Scan for the cell matching the given text and deliver its (X, Y) coordinate at center. 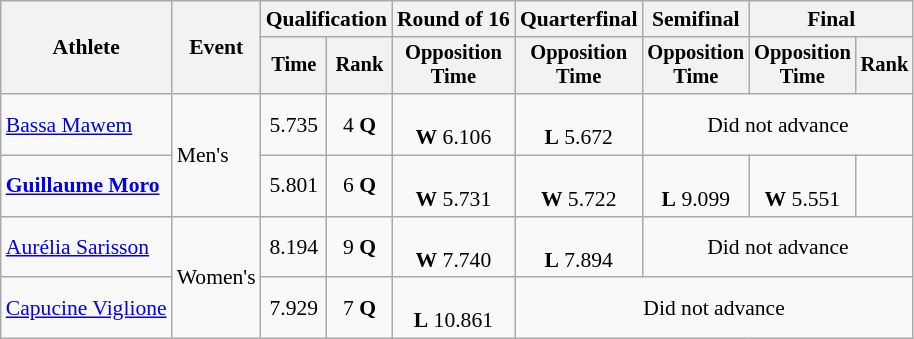
5.801 (294, 186)
L 9.099 (696, 186)
Time (294, 66)
W 6.106 (454, 124)
9 Q (360, 248)
Aurélia Sarisson (86, 248)
8.194 (294, 248)
L 5.672 (579, 124)
W 5.731 (454, 186)
Guillaume Moro (86, 186)
Final (831, 19)
L 7.894 (579, 248)
6 Q (360, 186)
Quarterfinal (579, 19)
L 10.861 (454, 308)
Men's (216, 155)
Bassa Mawem (86, 124)
Capucine Viglione (86, 308)
W 7.740 (454, 248)
Women's (216, 278)
W 5.551 (802, 186)
Athlete (86, 48)
Qualification (326, 19)
7.929 (294, 308)
Event (216, 48)
W 5.722 (579, 186)
Semifinal (696, 19)
Round of 16 (454, 19)
5.735 (294, 124)
4 Q (360, 124)
7 Q (360, 308)
